Identify which cell holds the provided text, then report its [x, y] central coordinate. 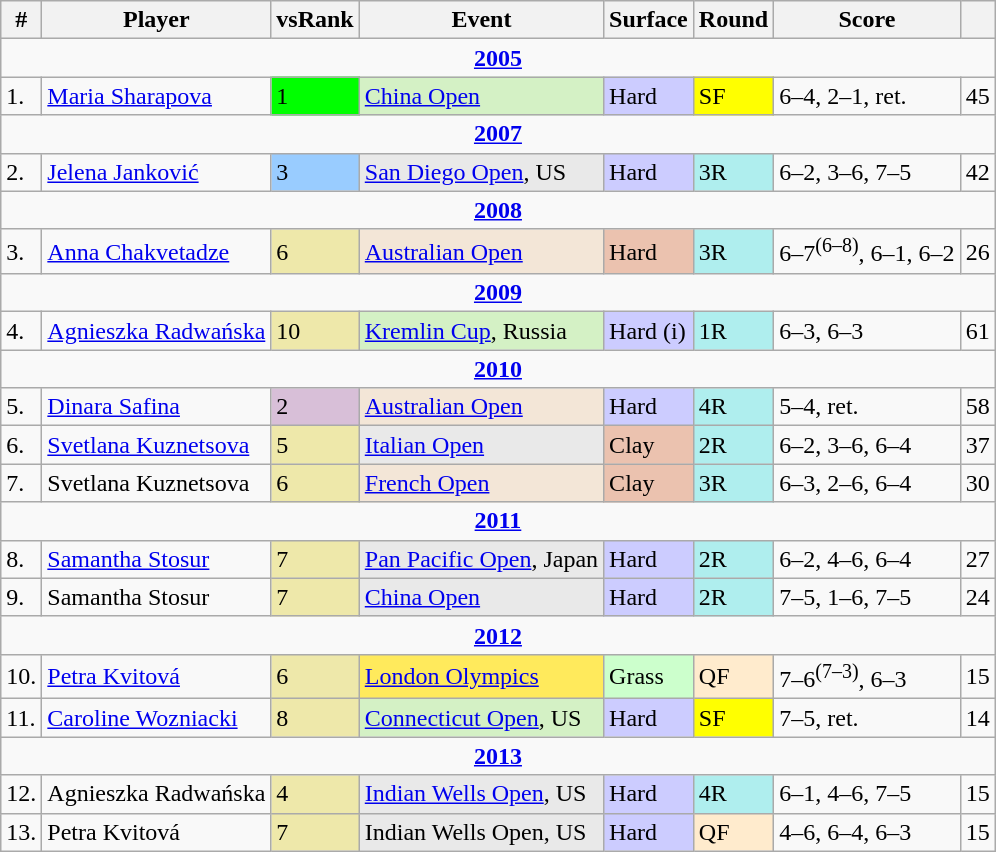
2010 [498, 369]
3. [22, 252]
14 [978, 718]
6–2, 3–6, 7–5 [867, 172]
Pan Pacific Open, Japan [481, 559]
Event [481, 20]
12. [22, 794]
Dinara Safina [156, 407]
10 [315, 331]
4–6, 6–4, 6–3 [867, 832]
1R [733, 331]
Kremlin Cup, Russia [481, 331]
Anna Chakvetadze [156, 252]
Surface [649, 20]
5 [315, 445]
2008 [498, 210]
Caroline Wozniacki [156, 718]
45 [978, 96]
4 [315, 794]
27 [978, 559]
7–5, 1–6, 7–5 [867, 597]
10. [22, 676]
2011 [498, 521]
24 [978, 597]
San Diego Open, US [481, 172]
3 [315, 172]
# [22, 20]
11. [22, 718]
French Open [481, 483]
2. [22, 172]
13. [22, 832]
6–2, 3–6, 6–4 [867, 445]
Maria Sharapova [156, 96]
2005 [498, 58]
2 [315, 407]
London Olympics [481, 676]
Jelena Janković [156, 172]
61 [978, 331]
58 [978, 407]
2013 [498, 756]
37 [978, 445]
6–3, 2–6, 6–4 [867, 483]
7–5, ret. [867, 718]
2009 [498, 293]
42 [978, 172]
Score [867, 20]
2007 [498, 134]
30 [978, 483]
5–4, ret. [867, 407]
Hard (i) [649, 331]
Round [733, 20]
6. [22, 445]
6–7(6–8), 6–1, 6–2 [867, 252]
Player [156, 20]
2012 [498, 635]
6–2, 4–6, 6–4 [867, 559]
7. [22, 483]
9. [22, 597]
6–3, 6–3 [867, 331]
6–4, 2–1, ret. [867, 96]
6–1, 4–6, 7–5 [867, 794]
5. [22, 407]
7–6(7–3), 6–3 [867, 676]
8. [22, 559]
Connecticut Open, US [481, 718]
vsRank [315, 20]
Italian Open [481, 445]
4. [22, 331]
1 [315, 96]
Grass [649, 676]
8 [315, 718]
1. [22, 96]
26 [978, 252]
